Provide the (X, Y) coordinate of the cell's center where the given text is located.  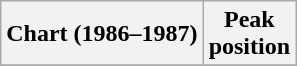
Chart (1986–1987) (102, 34)
Peakposition (249, 34)
